For the text-containing cell, return its midpoint in (x, y) coordinate format. 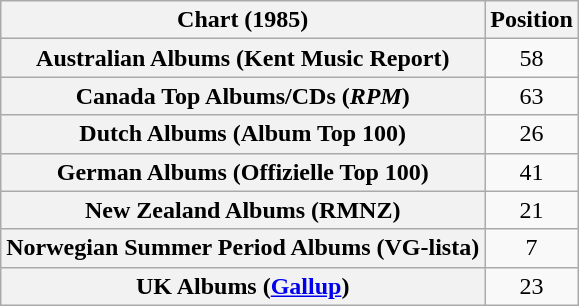
Position (532, 20)
Dutch Albums (Album Top 100) (243, 134)
Canada Top Albums/CDs (RPM) (243, 96)
63 (532, 96)
26 (532, 134)
7 (532, 248)
German Albums (Offizielle Top 100) (243, 172)
Chart (1985) (243, 20)
Norwegian Summer Period Albums (VG-lista) (243, 248)
Australian Albums (Kent Music Report) (243, 58)
41 (532, 172)
58 (532, 58)
23 (532, 286)
UK Albums (Gallup) (243, 286)
New Zealand Albums (RMNZ) (243, 210)
21 (532, 210)
